Identify which cell holds the provided text, then report its [x, y] central coordinate. 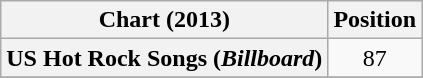
Chart (2013) [164, 20]
87 [375, 58]
US Hot Rock Songs (Billboard) [164, 58]
Position [375, 20]
